Extract the [x, y] coordinate from the center of the cell holding the provided text.  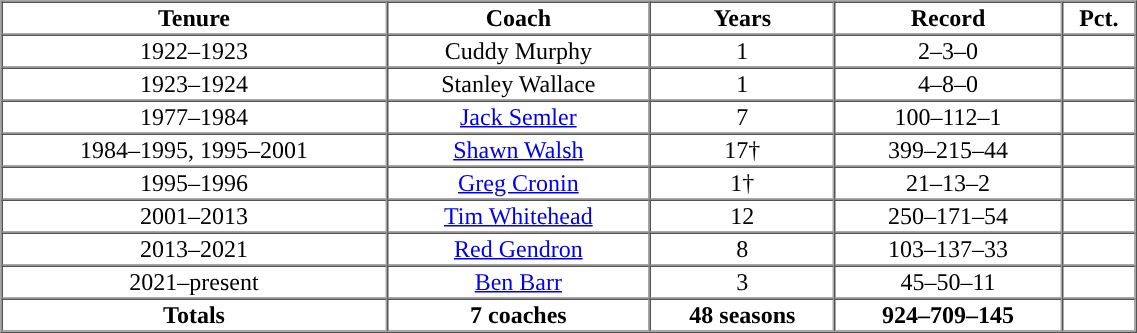
Greg Cronin [519, 182]
Ben Barr [519, 282]
Jack Semler [519, 116]
3 [742, 282]
4–8–0 [948, 84]
17† [742, 150]
2001–2013 [194, 216]
8 [742, 248]
250–171–54 [948, 216]
2013–2021 [194, 248]
7 [742, 116]
1977–1984 [194, 116]
Totals [194, 314]
Red Gendron [519, 248]
399–215–44 [948, 150]
45–50–11 [948, 282]
Cuddy Murphy [519, 50]
2021–present [194, 282]
Stanley Wallace [519, 84]
Tim Whitehead [519, 216]
48 seasons [742, 314]
1† [742, 182]
7 coaches [519, 314]
21–13–2 [948, 182]
2–3–0 [948, 50]
Shawn Walsh [519, 150]
Years [742, 18]
1984–1995, 1995–2001 [194, 150]
Coach [519, 18]
Record [948, 18]
Tenure [194, 18]
1923–1924 [194, 84]
12 [742, 216]
1922–1923 [194, 50]
100–112–1 [948, 116]
924–709–145 [948, 314]
103–137–33 [948, 248]
Pct. [1100, 18]
1995–1996 [194, 182]
